Pinpoint the cell where the given text exists, returning its [x, y] midpoint coordinate. 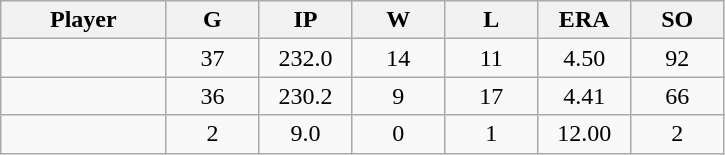
14 [398, 58]
11 [492, 58]
4.41 [584, 96]
12.00 [584, 134]
IP [306, 20]
0 [398, 134]
Player [84, 20]
SO [678, 20]
ERA [584, 20]
17 [492, 96]
1 [492, 134]
W [398, 20]
4.50 [584, 58]
36 [212, 96]
37 [212, 58]
G [212, 20]
9 [398, 96]
66 [678, 96]
232.0 [306, 58]
9.0 [306, 134]
230.2 [306, 96]
92 [678, 58]
L [492, 20]
